Capture the cell that displays the provided text and extract its (X, Y) central coordinate. 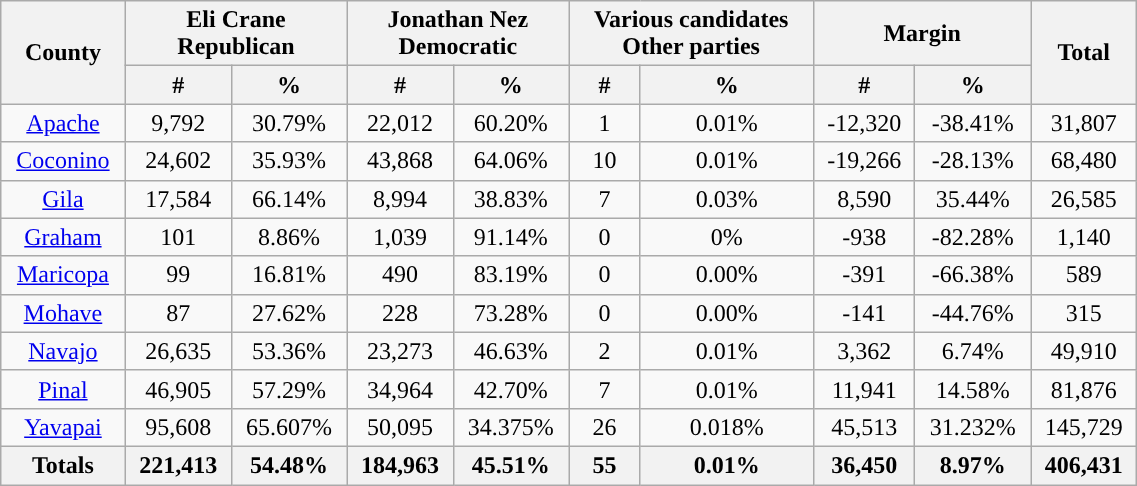
34.375% (511, 427)
315 (1084, 313)
66.14% (289, 199)
9,792 (178, 123)
23,273 (400, 351)
42.70% (511, 389)
8,590 (864, 199)
101 (178, 237)
57.29% (289, 389)
-141 (864, 313)
221,413 (178, 465)
Jonathan NezDemocratic (458, 34)
50,095 (400, 427)
1 (604, 123)
36,450 (864, 465)
0.018% (726, 427)
60.20% (511, 123)
54.48% (289, 465)
35.93% (289, 161)
68,480 (1084, 161)
14.58% (973, 389)
46,905 (178, 389)
-28.13% (973, 161)
81,876 (1084, 389)
Apache (63, 123)
2 (604, 351)
Mohave (63, 313)
45.51% (511, 465)
30.79% (289, 123)
31.232% (973, 427)
-44.76% (973, 313)
55 (604, 465)
34,964 (400, 389)
35.44% (973, 199)
1,039 (400, 237)
Eli CraneRepublican (236, 34)
31,807 (1084, 123)
10 (604, 161)
3,362 (864, 351)
0% (726, 237)
17,584 (178, 199)
County (63, 52)
Yavapai (63, 427)
45,513 (864, 427)
Total (1084, 52)
-66.38% (973, 275)
Pinal (63, 389)
Gila (63, 199)
6.74% (973, 351)
53.36% (289, 351)
46.63% (511, 351)
589 (1084, 275)
16.81% (289, 275)
1,140 (1084, 237)
Coconino (63, 161)
Totals (63, 465)
26,585 (1084, 199)
145,729 (1084, 427)
26 (604, 427)
406,431 (1084, 465)
26,635 (178, 351)
22,012 (400, 123)
Maricopa (63, 275)
0.03% (726, 199)
38.83% (511, 199)
Navajo (63, 351)
27.62% (289, 313)
8,994 (400, 199)
-938 (864, 237)
65.607% (289, 427)
11,941 (864, 389)
83.19% (511, 275)
43,868 (400, 161)
184,963 (400, 465)
49,910 (1084, 351)
-391 (864, 275)
Margin (922, 34)
Graham (63, 237)
87 (178, 313)
99 (178, 275)
91.14% (511, 237)
-12,320 (864, 123)
228 (400, 313)
-19,266 (864, 161)
-82.28% (973, 237)
24,602 (178, 161)
8.97% (973, 465)
95,608 (178, 427)
8.86% (289, 237)
73.28% (511, 313)
490 (400, 275)
-38.41% (973, 123)
Various candidatesOther parties (692, 34)
64.06% (511, 161)
